Locate the cell with the specified text and output its [x, y] center coordinate. 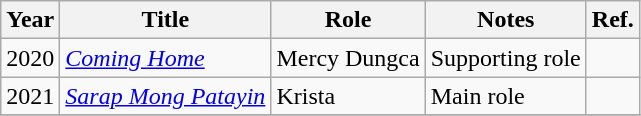
Notes [506, 20]
Main role [506, 96]
Coming Home [166, 58]
Role [348, 20]
Supporting role [506, 58]
Title [166, 20]
Sarap Mong Patayin [166, 96]
Year [30, 20]
Mercy Dungca [348, 58]
2020 [30, 58]
2021 [30, 96]
Krista [348, 96]
Ref. [612, 20]
